Find where the given text appears and provide that cell's center as [x, y] coordinate. 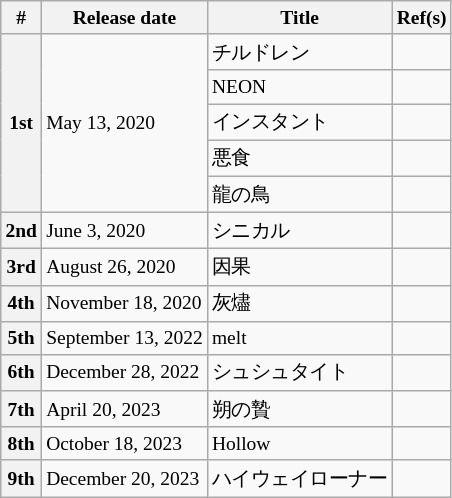
2nd [22, 230]
December 28, 2022 [124, 373]
August 26, 2020 [124, 267]
Hollow [300, 444]
6th [22, 373]
May 13, 2020 [124, 123]
Title [300, 18]
8th [22, 444]
悪食 [300, 158]
7th [22, 409]
灰燼 [300, 303]
Release date [124, 18]
melt [300, 338]
シュシュタイト [300, 373]
April 20, 2023 [124, 409]
November 18, 2020 [124, 303]
Ref(s) [422, 18]
NEON [300, 86]
インスタント [300, 122]
December 20, 2023 [124, 478]
ハイウェイローナー [300, 478]
9th [22, 478]
1st [22, 123]
June 3, 2020 [124, 230]
September 13, 2022 [124, 338]
因果 [300, 267]
シニカル [300, 230]
October 18, 2023 [124, 444]
3rd [22, 267]
4th [22, 303]
龍の鳥 [300, 194]
5th [22, 338]
# [22, 18]
朔の贄 [300, 409]
チルドレン [300, 52]
